Capture the cell that displays the provided text and extract its (x, y) central coordinate. 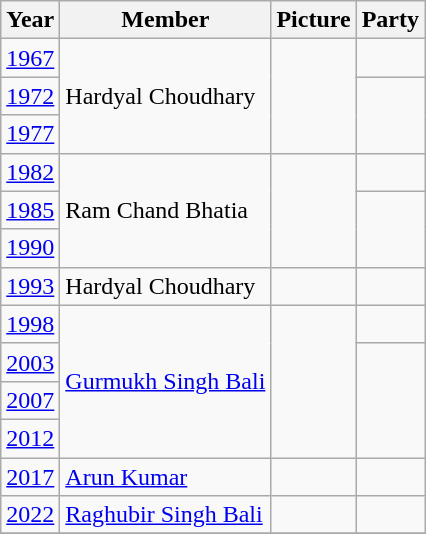
Picture (314, 20)
1967 (30, 58)
2003 (30, 362)
Gurmukh Singh Bali (166, 381)
1982 (30, 172)
Ram Chand Bhatia (166, 210)
1993 (30, 286)
2022 (30, 515)
Year (30, 20)
2007 (30, 400)
1998 (30, 324)
1990 (30, 248)
2017 (30, 477)
Raghubir Singh Bali (166, 515)
2012 (30, 438)
Party (390, 20)
Member (166, 20)
1972 (30, 96)
1985 (30, 210)
1977 (30, 134)
Arun Kumar (166, 477)
